From the cell containing the given text, extract its center point as [x, y] coordinate. 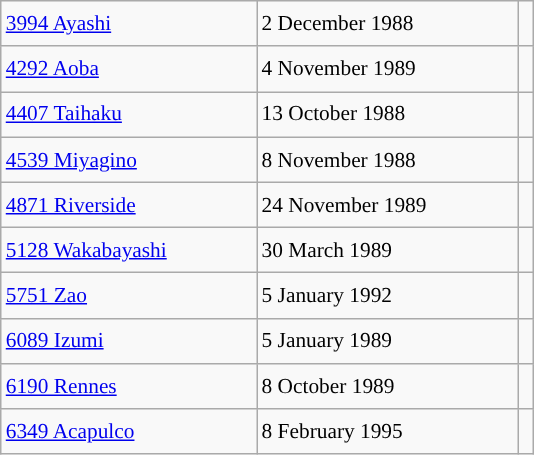
5128 Wakabayashi [129, 250]
4 November 1989 [388, 68]
5751 Zao [129, 296]
30 March 1989 [388, 250]
13 October 1988 [388, 114]
5 January 1989 [388, 340]
24 November 1989 [388, 204]
5 January 1992 [388, 296]
6190 Rennes [129, 386]
3994 Ayashi [129, 24]
8 February 1995 [388, 432]
8 November 1988 [388, 160]
4407 Taihaku [129, 114]
8 October 1989 [388, 386]
6089 Izumi [129, 340]
4292 Aoba [129, 68]
2 December 1988 [388, 24]
4539 Miyagino [129, 160]
4871 Riverside [129, 204]
6349 Acapulco [129, 432]
